Pinpoint the cell where the given text exists, returning its [x, y] midpoint coordinate. 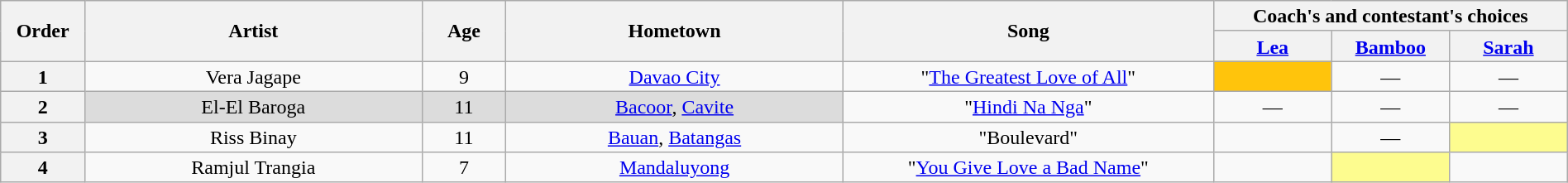
Ramjul Trangia [253, 167]
"You Give Love a Bad Name" [1028, 167]
Mandaluyong [675, 167]
9 [464, 76]
Davao City [675, 76]
1 [43, 76]
Lea [1272, 46]
El-El Baroga [253, 106]
Bacoor, Cavite [675, 106]
Age [464, 31]
Coach's and contestant's choices [1390, 17]
Order [43, 31]
"Boulevard" [1028, 137]
3 [43, 137]
Song [1028, 31]
Vera Jagape [253, 76]
7 [464, 167]
Bamboo [1391, 46]
4 [43, 167]
Sarah [1508, 46]
"The Greatest Love of All" [1028, 76]
Riss Binay [253, 137]
2 [43, 106]
"Hindi Na Nga" [1028, 106]
Artist [253, 31]
Bauan, Batangas [675, 137]
Hometown [675, 31]
